Locate the cell with the specified text and output its (x, y) center coordinate. 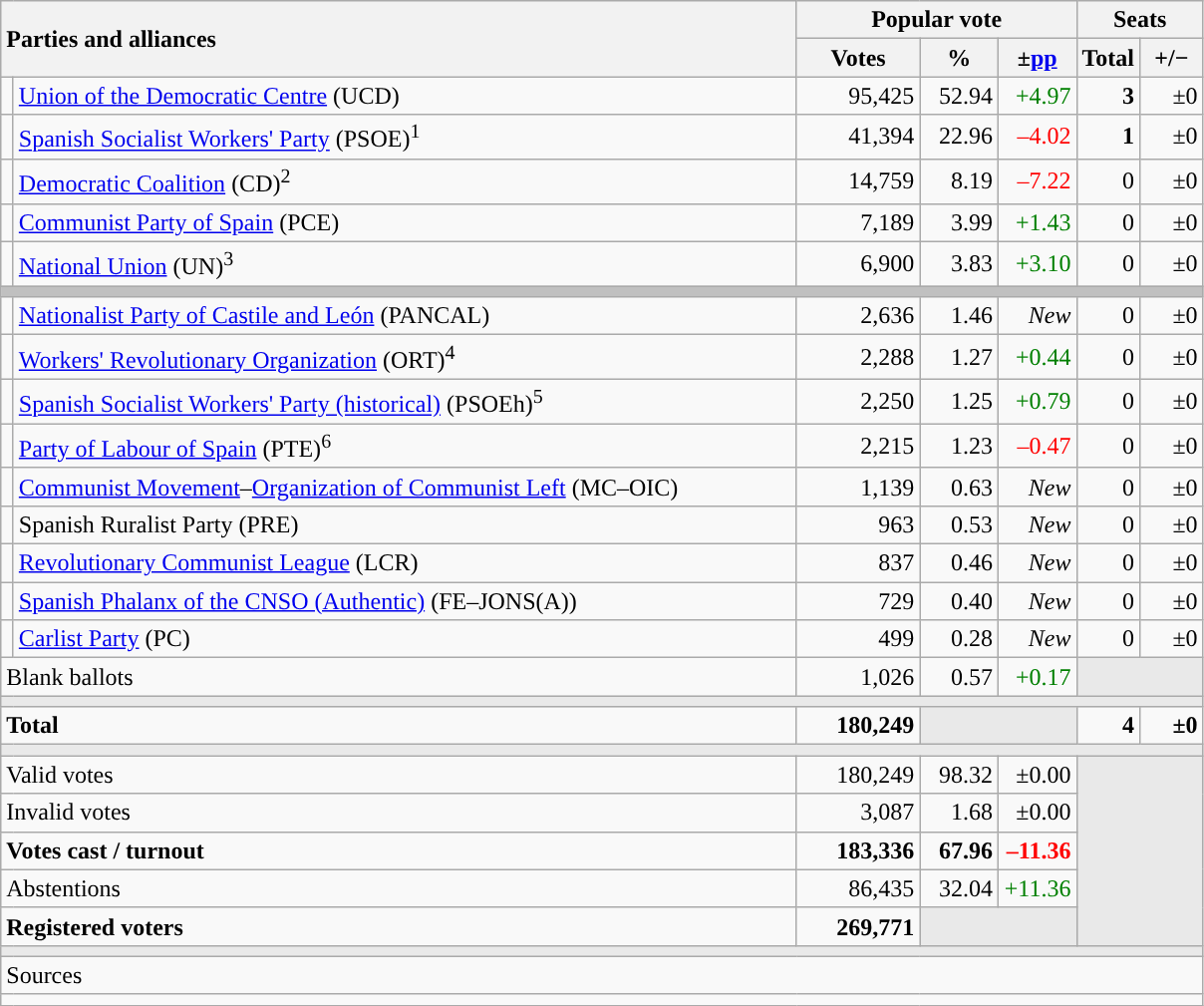
Invalid votes (399, 813)
+11.36 (1037, 888)
+0.79 (1037, 401)
1 (1108, 138)
0.53 (959, 525)
0.63 (959, 487)
7,189 (858, 222)
0.57 (959, 677)
+/− (1172, 58)
Valid votes (399, 775)
Nationalist Party of Castile and León (PANCAL) (405, 316)
0.46 (959, 563)
–7.22 (1037, 181)
+0.17 (1037, 677)
Votes cast / turnout (399, 850)
2,215 (858, 447)
–4.02 (1037, 138)
183,336 (858, 850)
Sources (602, 975)
Abstentions (399, 888)
Popular vote (937, 20)
3.83 (959, 263)
2,288 (858, 357)
Seats (1140, 20)
Blank ballots (399, 677)
86,435 (858, 888)
14,759 (858, 181)
729 (858, 601)
963 (858, 525)
+3.10 (1037, 263)
1.46 (959, 316)
–0.47 (1037, 447)
Parties and alliances (399, 39)
Party of Labour of Spain (PTE)6 (405, 447)
Spanish Phalanx of the CNSO (Authentic) (FE–JONS(A)) (405, 601)
Communist Movement–Organization of Communist Left (MC–OIC) (405, 487)
+1.43 (1037, 222)
0.40 (959, 601)
95,425 (858, 96)
837 (858, 563)
67.96 (959, 850)
1,026 (858, 677)
Spanish Socialist Workers' Party (PSOE)1 (405, 138)
Spanish Socialist Workers' Party (historical) (PSOEh)5 (405, 401)
8.19 (959, 181)
+4.97 (1037, 96)
Union of the Democratic Centre (UCD) (405, 96)
–11.36 (1037, 850)
3,087 (858, 813)
22.96 (959, 138)
Carlist Party (PC) (405, 639)
% (959, 58)
1,139 (858, 487)
1.25 (959, 401)
4 (1108, 726)
Spanish Ruralist Party (PRE) (405, 525)
±pp (1037, 58)
1.27 (959, 357)
2,250 (858, 401)
Workers' Revolutionary Organization (ORT)4 (405, 357)
3.99 (959, 222)
Democratic Coalition (CD)2 (405, 181)
National Union (UN)3 (405, 263)
+0.44 (1037, 357)
2,636 (858, 316)
3 (1108, 96)
52.94 (959, 96)
Registered voters (399, 926)
499 (858, 639)
Communist Party of Spain (PCE) (405, 222)
1.68 (959, 813)
1.23 (959, 447)
41,394 (858, 138)
269,771 (858, 926)
0.28 (959, 639)
6,900 (858, 263)
98.32 (959, 775)
Votes (858, 58)
32.04 (959, 888)
Revolutionary Communist League (LCR) (405, 563)
